Capture the cell that displays the provided text and extract its (x, y) central coordinate. 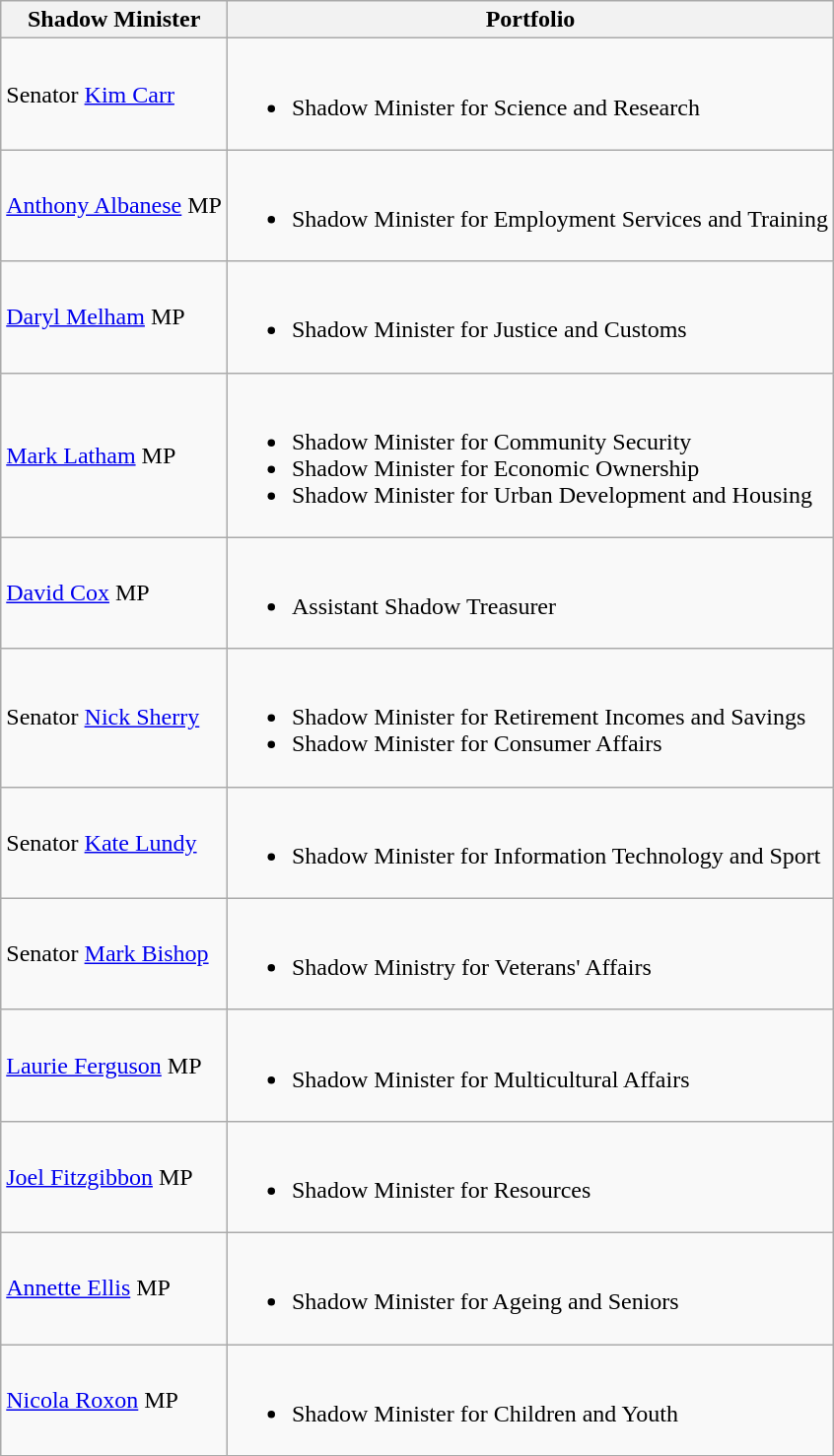
Senator Kim Carr (114, 95)
Anthony Albanese MP (114, 205)
Portfolio (530, 20)
Senator Nick Sherry (114, 718)
Daryl Melham MP (114, 317)
Annette Ellis MP (114, 1287)
Shadow Minister (114, 20)
Joel Fitzgibbon MP (114, 1177)
Shadow Minister for Resources (530, 1177)
Mark Latham MP (114, 455)
Shadow Minister for Multicultural Affairs (530, 1065)
Nicola Roxon MP (114, 1400)
Shadow Minister for Children and Youth (530, 1400)
Shadow Minister for Retirement Incomes and SavingsShadow Minister for Consumer Affairs (530, 718)
Assistant Shadow Treasurer (530, 593)
Shadow Minister for Ageing and Seniors (530, 1287)
Shadow Minister for Information Technology and Sport (530, 842)
David Cox MP (114, 593)
Laurie Ferguson MP (114, 1065)
Shadow Minister for Justice and Customs (530, 317)
Shadow Minister for Science and Research (530, 95)
Shadow Minister for Employment Services and Training (530, 205)
Senator Mark Bishop (114, 954)
Senator Kate Lundy (114, 842)
Shadow Minister for Community SecurityShadow Minister for Economic OwnershipShadow Minister for Urban Development and Housing (530, 455)
Shadow Ministry for Veterans' Affairs (530, 954)
